Detect which cell encompasses the target text, then output its [X, Y] center coordinate. 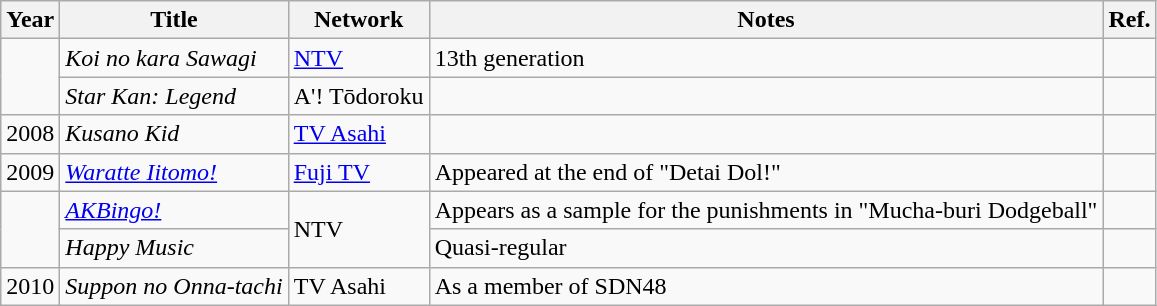
Ref. [1130, 20]
Kusano Kid [174, 134]
Suppon no Onna-tachi [174, 286]
Year [30, 20]
Quasi-regular [766, 248]
2008 [30, 134]
2010 [30, 286]
2009 [30, 172]
Star Kan: Legend [174, 96]
Appeared at the end of "Detai Dol!" [766, 172]
Appears as a sample for the punishments in "Mucha-buri Dodgeball" [766, 210]
Koi no kara Sawagi [174, 58]
Fuji TV [358, 172]
Title [174, 20]
AKBingo! [174, 210]
A'! Tōdoroku [358, 96]
13th generation [766, 58]
As a member of SDN48 [766, 286]
Happy Music [174, 248]
Notes [766, 20]
Waratte Iitomo! [174, 172]
Network [358, 20]
